Find where the given text appears and provide that cell's center as [x, y] coordinate. 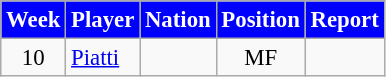
Player [103, 20]
Report [344, 20]
10 [34, 58]
Week [34, 20]
Nation [178, 20]
MF [260, 58]
Piatti [103, 58]
Position [260, 20]
